Scan for the cell matching the given text and deliver its (x, y) coordinate at center. 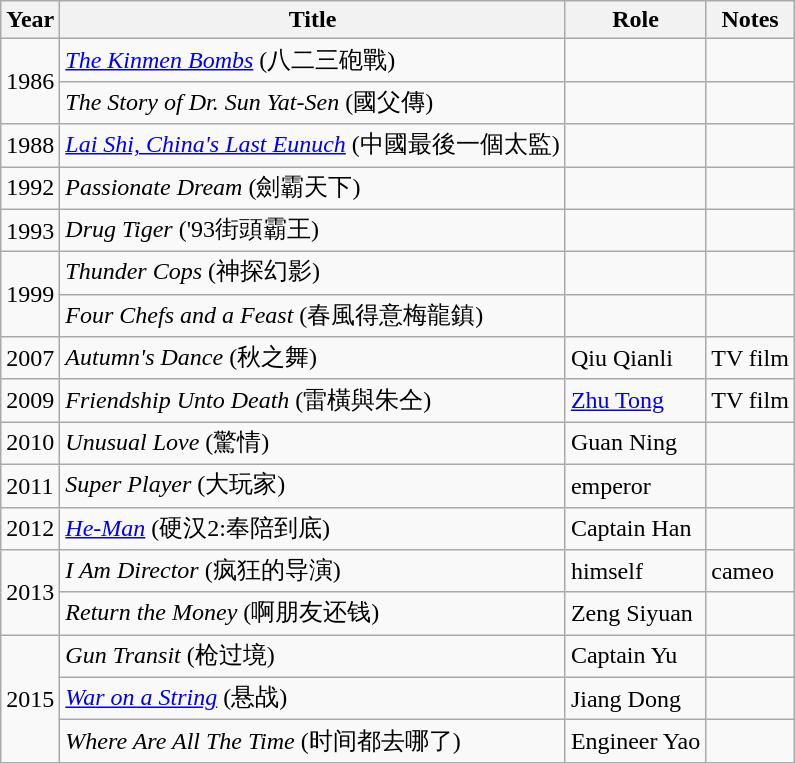
Notes (750, 20)
Friendship Unto Death (雷橫與朱仝) (313, 400)
He-Man (硬汉2:奉陪到底) (313, 528)
1993 (30, 230)
Zeng Siyuan (635, 614)
Guan Ning (635, 444)
Engineer Yao (635, 742)
1999 (30, 294)
emperor (635, 486)
2009 (30, 400)
himself (635, 572)
War on a String (悬战) (313, 698)
2010 (30, 444)
2011 (30, 486)
cameo (750, 572)
1988 (30, 146)
I Am Director (疯狂的导演) (313, 572)
Unusual Love (驚情) (313, 444)
Four Chefs and a Feast (春風得意梅龍鎮) (313, 316)
2013 (30, 592)
Role (635, 20)
Title (313, 20)
The Kinmen Bombs (八二三砲戰) (313, 60)
Qiu Qianli (635, 358)
Drug Tiger ('93街頭霸王) (313, 230)
The Story of Dr. Sun Yat-Sen (國父傳) (313, 102)
Year (30, 20)
Captain Han (635, 528)
Where Are All The Time (时间都去哪了) (313, 742)
Passionate Dream (劍霸天下) (313, 188)
Jiang Dong (635, 698)
2007 (30, 358)
Zhu Tong (635, 400)
Captain Yu (635, 656)
1992 (30, 188)
1986 (30, 82)
Super Player (大玩家) (313, 486)
Lai Shi, China's Last Eunuch (中國最後一個太監) (313, 146)
2012 (30, 528)
2015 (30, 699)
Gun Transit (枪过境) (313, 656)
Autumn's Dance (秋之舞) (313, 358)
Return the Money (啊朋友还钱) (313, 614)
Thunder Cops (神探幻影) (313, 274)
